For the text-containing cell, return its midpoint in (x, y) coordinate format. 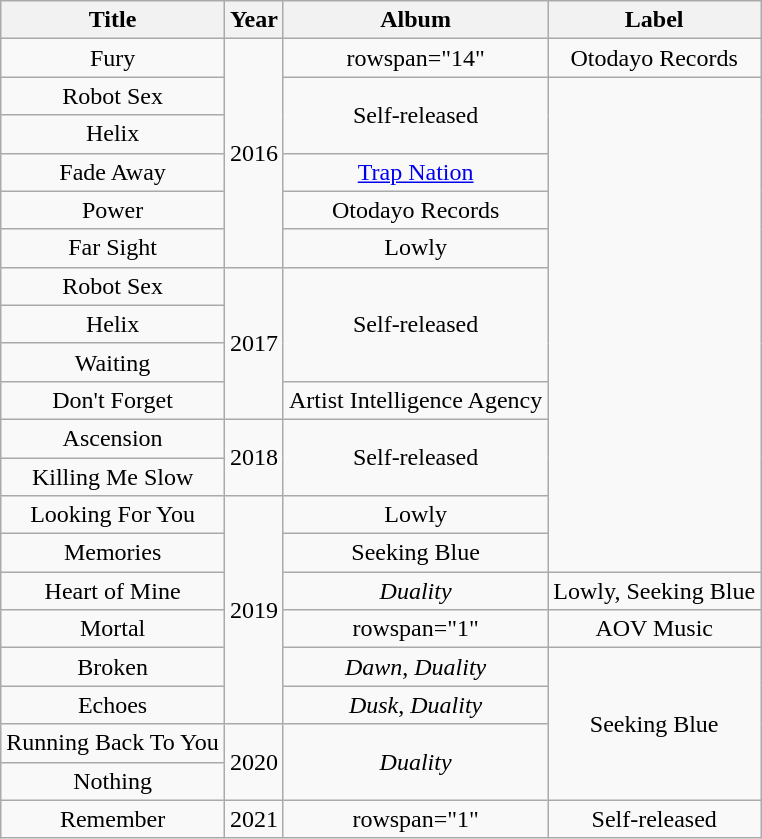
Fade Away (113, 172)
Remember (113, 819)
Dusk, Duality (415, 705)
Power (113, 210)
2017 (254, 343)
Broken (113, 667)
Looking For You (113, 515)
Waiting (113, 362)
Nothing (113, 781)
Memories (113, 553)
Year (254, 20)
Mortal (113, 629)
Fury (113, 58)
Dawn, Duality (415, 667)
Ascension (113, 438)
Trap Nation (415, 172)
2016 (254, 153)
Artist Intelligence Agency (415, 400)
Far Sight (113, 248)
AOV Music (654, 629)
Title (113, 20)
2021 (254, 819)
rowspan="14" (415, 58)
Running Back To You (113, 743)
Don't Forget (113, 400)
2019 (254, 610)
Heart of Mine (113, 591)
Echoes (113, 705)
Label (654, 20)
2020 (254, 762)
Lowly, Seeking Blue (654, 591)
2018 (254, 457)
Album (415, 20)
Killing Me Slow (113, 477)
